Capture the cell that displays the provided text and extract its (X, Y) central coordinate. 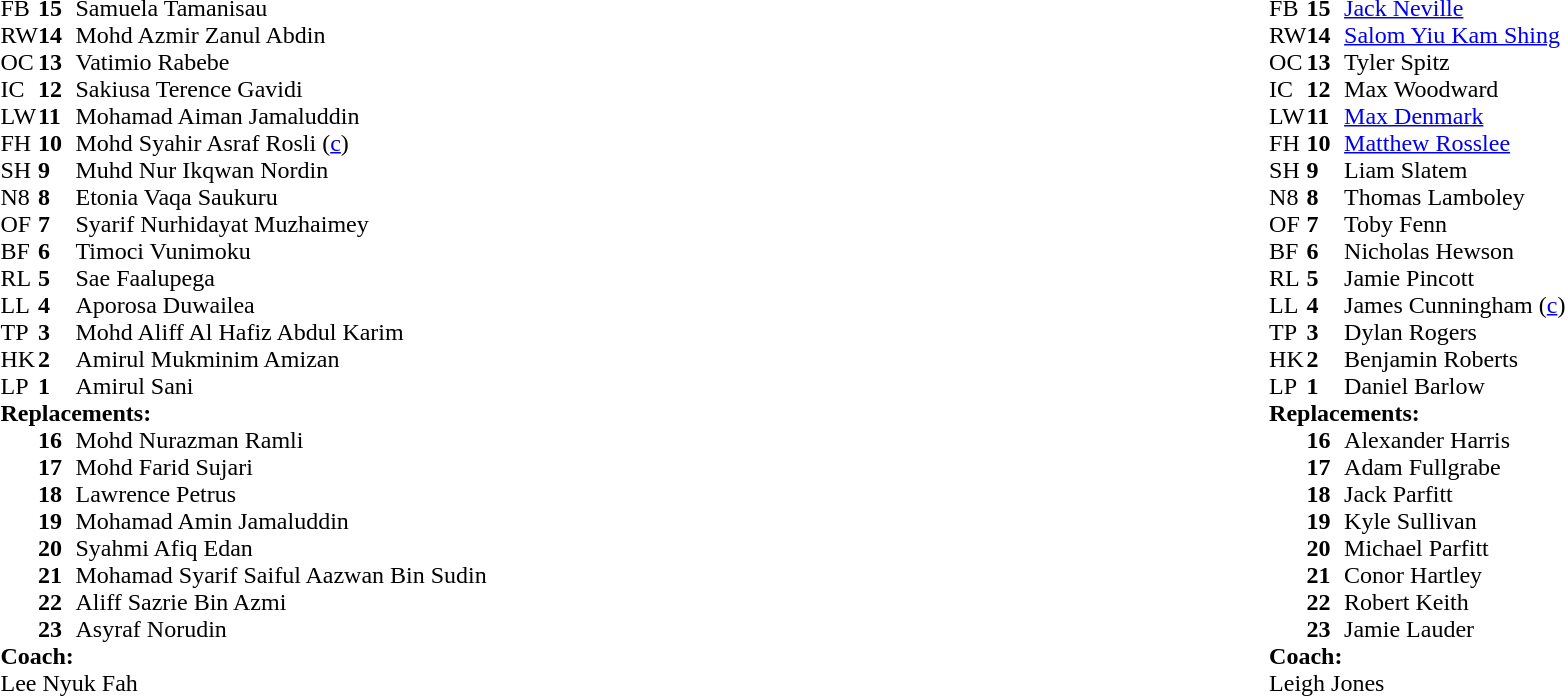
Lawrence Petrus (282, 494)
Syarif Nurhidayat Muzhaimey (282, 224)
Thomas Lamboley (1454, 198)
Michael Parfitt (1454, 548)
Mohamad Aiman Jamaluddin (282, 116)
Max Woodward (1454, 90)
Matthew Rosslee (1454, 144)
Mohd Nurazman Ramli (282, 440)
Mohamad Amin Jamaluddin (282, 522)
Mohamad Syarif Saiful Aazwan Bin Sudin (282, 576)
Daniel Barlow (1454, 386)
Max Denmark (1454, 116)
Amirul Sani (282, 386)
Liam Slatem (1454, 170)
Adam Fullgrabe (1454, 468)
Timoci Vunimoku (282, 252)
Aporosa Duwailea (282, 306)
Dylan Rogers (1454, 332)
Nicholas Hewson (1454, 252)
Mohd Syahir Asraf Rosli (c) (282, 144)
Muhd Nur Ikqwan Nordin (282, 170)
Jamie Lauder (1454, 630)
Benjamin Roberts (1454, 360)
Aliff Sazrie Bin Azmi (282, 602)
Etonia Vaqa Saukuru (282, 198)
Toby Fenn (1454, 224)
Robert Keith (1454, 602)
Sae Faalupega (282, 278)
Mohd Aliff Al Hafiz Abdul Karim (282, 332)
Jamie Pincott (1454, 278)
Salom Yiu Kam Shing (1454, 36)
Sakiusa Terence Gavidi (282, 90)
Alexander Harris (1454, 440)
Tyler Spitz (1454, 62)
Conor Hartley (1454, 576)
Syahmi Afiq Edan (282, 548)
Mohd Farid Sujari (282, 468)
Asyraf Norudin (282, 630)
Vatimio Rabebe (282, 62)
Amirul Mukminim Amizan (282, 360)
Jack Parfitt (1454, 494)
Mohd Azmir Zanul Abdin (282, 36)
James Cunningham (c) (1454, 306)
Kyle Sullivan (1454, 522)
